Determine the (X, Y) coordinate at the center of the cell enclosing the given text.  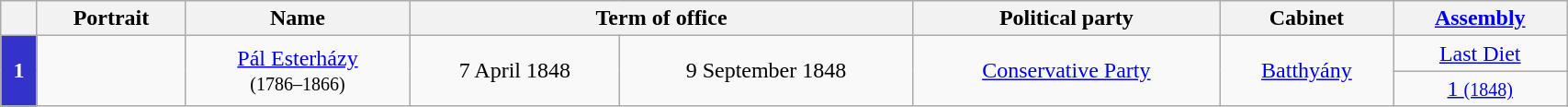
9 September 1848 (766, 71)
1 (1848) (1481, 89)
7 April 1848 (514, 71)
Conservative Party (1066, 71)
1 (19, 71)
Assembly (1481, 18)
Portrait (110, 18)
Batthyány (1306, 71)
Political party (1066, 18)
Name (298, 18)
Last Diet (1481, 53)
Term of office (661, 18)
Cabinet (1306, 18)
Pál Esterházy(1786–1866) (298, 71)
